Search for the cell housing the specified text and yield its (x, y) center coordinate. 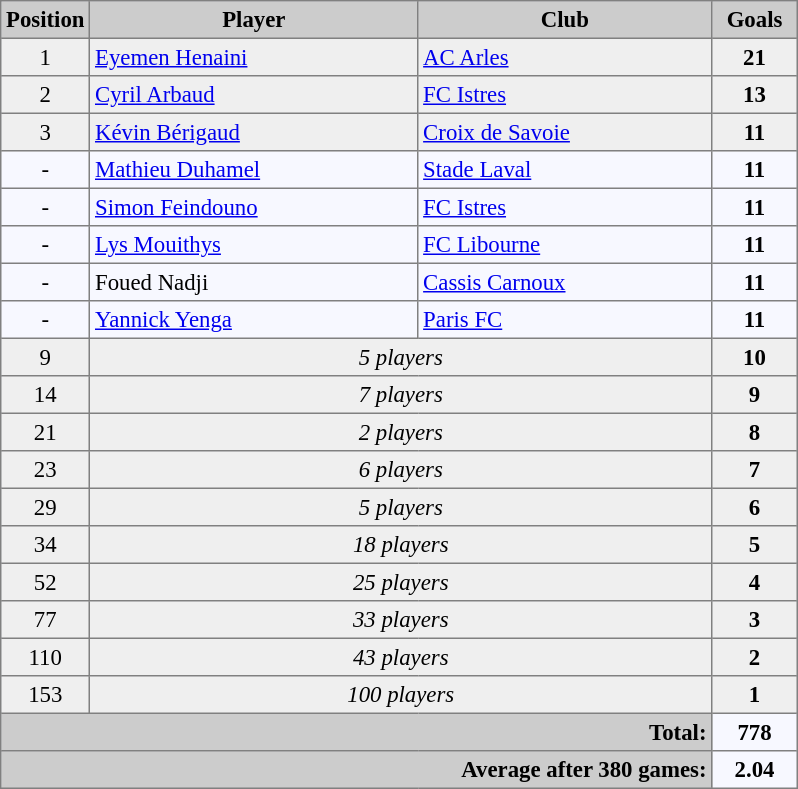
10 (755, 357)
5 (755, 545)
8 (755, 432)
100 players (401, 695)
Croix de Savoie (565, 132)
Club (565, 20)
Lys Mouithys (254, 245)
2.04 (755, 770)
Cyril Arbaud (254, 95)
Kévin Bérigaud (254, 132)
Average after 380 games: (356, 770)
Simon Feindouno (254, 207)
6 (755, 507)
Foued Nadji (254, 282)
Goals (755, 20)
43 players (401, 657)
33 players (401, 620)
25 players (401, 582)
7 (755, 470)
34 (46, 545)
77 (46, 620)
Cassis Carnoux (565, 282)
778 (755, 732)
AC Arles (565, 57)
Mathieu Duhamel (254, 170)
29 (46, 507)
6 players (401, 470)
18 players (401, 545)
Player (254, 20)
2 players (401, 432)
7 players (401, 395)
Paris FC (565, 320)
Position (46, 20)
FC Libourne (565, 245)
Yannick Yenga (254, 320)
14 (46, 395)
Stade Laval (565, 170)
110 (46, 657)
13 (755, 95)
52 (46, 582)
23 (46, 470)
Total: (356, 732)
4 (755, 582)
Eyemen Henaini (254, 57)
153 (46, 695)
